Locate the cell with the specified text and output its [x, y] center coordinate. 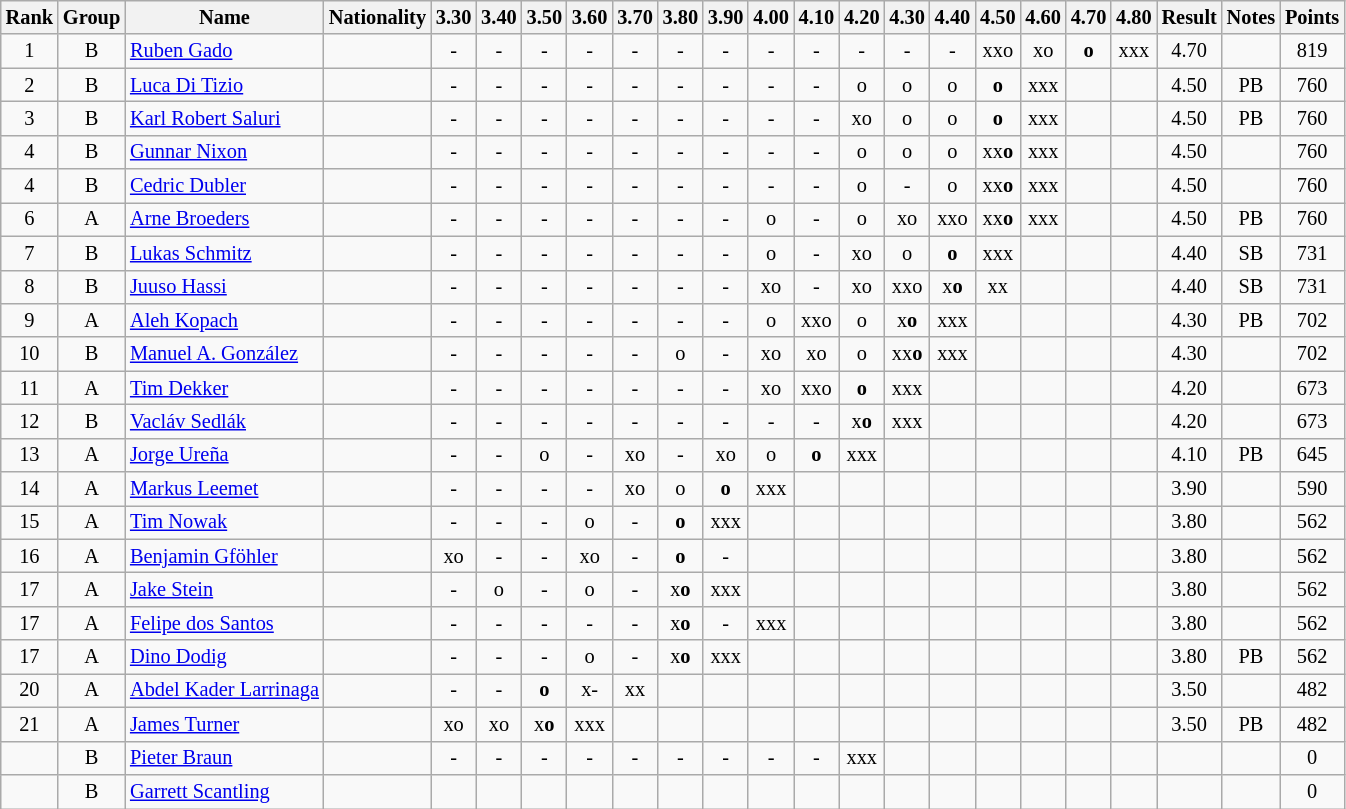
x- [590, 690]
590 [1312, 489]
6 [30, 219]
Manuel A. González [224, 354]
Nationality [378, 17]
4.00 [770, 17]
819 [1312, 51]
Group [92, 17]
13 [30, 455]
12 [30, 421]
3.40 [498, 17]
14 [30, 489]
Dino Dodig [224, 657]
Name [224, 17]
Vacláv Sedlák [224, 421]
Felipe dos Santos [224, 623]
7 [30, 253]
8 [30, 287]
Garrett Scantling [224, 791]
Points [1312, 17]
16 [30, 556]
James Turner [224, 724]
Rank [30, 17]
21 [30, 724]
1 [30, 51]
15 [30, 522]
3 [30, 118]
Karl Robert Saluri [224, 118]
Gunnar Nixon [224, 152]
Abdel Kader Larrinaga [224, 690]
Cedric Dubler [224, 186]
Aleh Kopach [224, 320]
11 [30, 388]
Markus Leemet [224, 489]
Jake Stein [224, 589]
20 [30, 690]
Tim Nowak [224, 522]
4.80 [1134, 17]
3.30 [454, 17]
Jorge Ureña [224, 455]
645 [1312, 455]
Benjamin Gföhler [224, 556]
Notes [1251, 17]
3.70 [634, 17]
Arne Broeders [224, 219]
Lukas Schmitz [224, 253]
Pieter Braun [224, 758]
4.60 [1042, 17]
10 [30, 354]
Result [1190, 17]
9 [30, 320]
Juuso Hassi [224, 287]
2 [30, 85]
Tim Dekker [224, 388]
Luca Di Tizio [224, 85]
3.60 [590, 17]
Ruben Gado [224, 51]
